Detect which cell encompasses the target text, then output its (x, y) center coordinate. 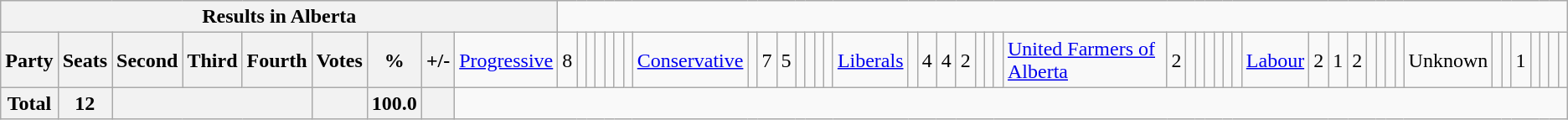
Party (29, 60)
Results in Alberta (280, 17)
5 (786, 60)
12 (85, 103)
Seats (85, 60)
Labour (1275, 60)
Second (147, 60)
United Farmers of Alberta (1084, 60)
% (394, 60)
Unknown (1448, 60)
Conservative (690, 60)
+/- (437, 60)
100.0 (394, 103)
Votes (339, 60)
8 (568, 60)
Third (213, 60)
Progressive (506, 60)
7 (767, 60)
Total (29, 103)
Liberals (870, 60)
Fourth (276, 60)
